Output the [x, y] coordinate of the center of the cell containing the given text.  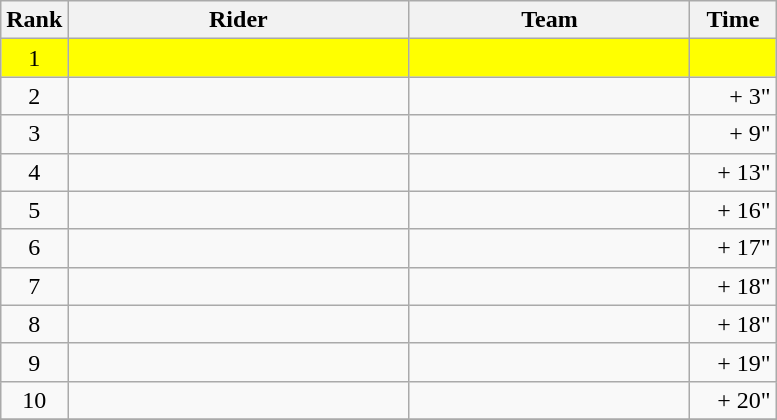
7 [34, 286]
6 [34, 248]
Rank [34, 20]
Team [550, 20]
3 [34, 134]
2 [34, 96]
9 [34, 362]
10 [34, 400]
+ 16" [733, 210]
1 [34, 58]
+ 17" [733, 248]
5 [34, 210]
+ 13" [733, 172]
Time [733, 20]
4 [34, 172]
+ 19" [733, 362]
+ 20" [733, 400]
+ 9" [733, 134]
+ 3" [733, 96]
Rider [238, 20]
8 [34, 324]
